Extract the (X, Y) coordinate from the center of the cell holding the provided text.  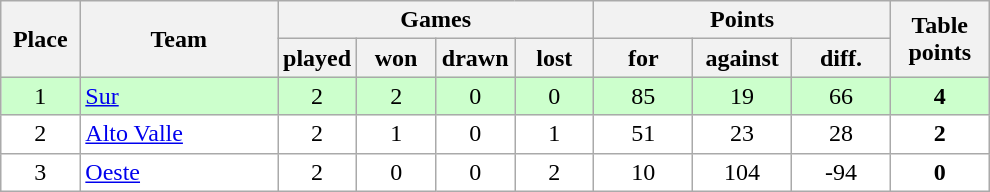
Team (179, 39)
Points (742, 20)
4 (940, 96)
won (396, 58)
-94 (842, 172)
19 (742, 96)
66 (842, 96)
28 (842, 134)
diff. (842, 58)
10 (644, 172)
drawn (476, 58)
Games (436, 20)
104 (742, 172)
Alto Valle (179, 134)
played (318, 58)
23 (742, 134)
85 (644, 96)
Oeste (179, 172)
against (742, 58)
3 (40, 172)
Tablepoints (940, 39)
Place (40, 39)
51 (644, 134)
lost (554, 58)
for (644, 58)
Sur (179, 96)
